Locate the cell with the specified text and output its [x, y] center coordinate. 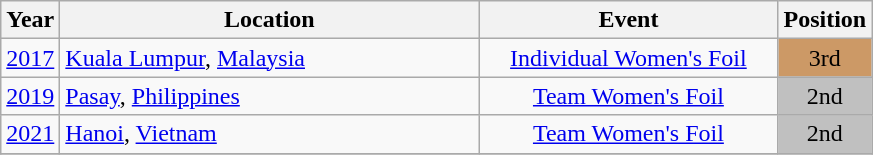
3rd [825, 58]
Kuala Lumpur, Malaysia [270, 58]
Pasay, Philippines [270, 96]
2017 [30, 58]
2021 [30, 134]
Event [628, 20]
2019 [30, 96]
Year [30, 20]
Hanoi, Vietnam [270, 134]
Position [825, 20]
Location [270, 20]
Individual Women's Foil [628, 58]
